Return the [x, y] coordinate for the center point of the cell that contains the specified text.  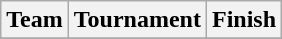
Tournament [137, 20]
Team [35, 20]
Finish [244, 20]
